Find where the given text appears and provide that cell's center as [x, y] coordinate. 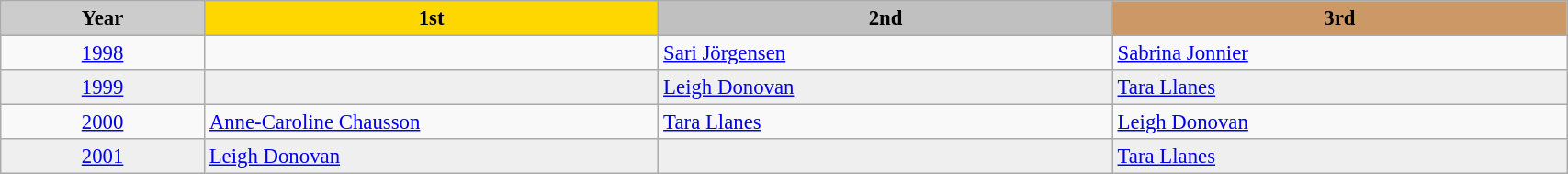
Year [103, 18]
Sabrina Jonnier [1339, 53]
1998 [103, 53]
1st [431, 18]
1999 [103, 87]
2001 [103, 157]
3rd [1339, 18]
Sari Jörgensen [886, 53]
2nd [886, 18]
2000 [103, 122]
Anne-Caroline Chausson [431, 122]
